Scan for the cell matching the given text and deliver its (X, Y) coordinate at center. 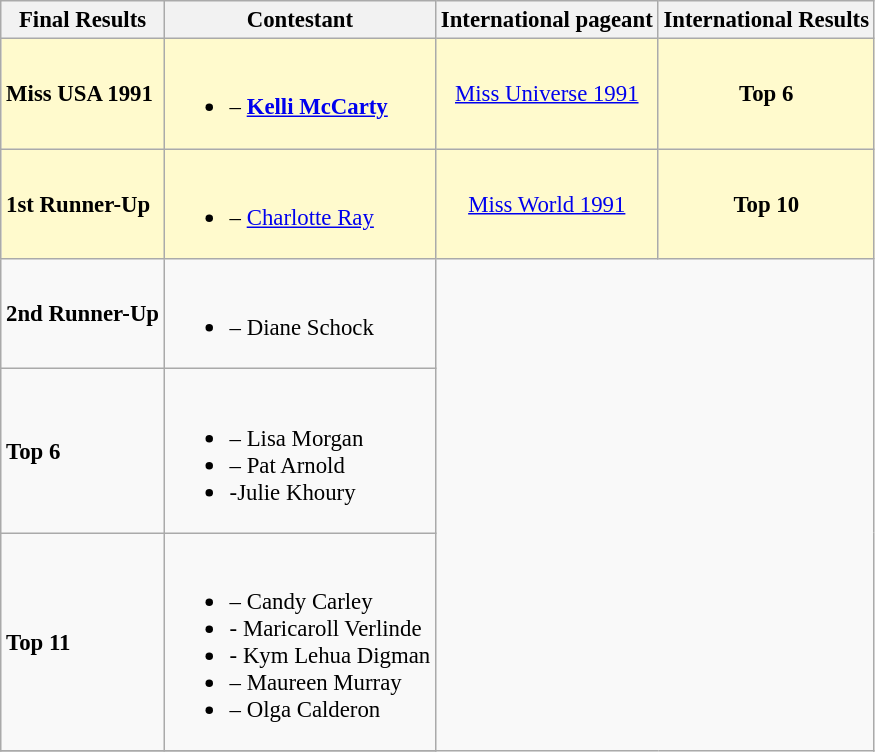
– Candy Carley - Maricaroll Verlinde - Kym Lehua Digman – Maureen Murray – Olga Calderon (300, 642)
1st Runner-Up (83, 204)
2nd Runner-Up (83, 314)
– Kelli McCarty (300, 94)
International Results (766, 20)
Miss USA 1991 (83, 94)
– Charlotte Ray (300, 204)
Top 11 (83, 642)
Miss Universe 1991 (546, 94)
– Lisa Morgan – Pat Arnold -Julie Khoury (300, 451)
– Diane Schock (300, 314)
Top 10 (766, 204)
Final Results (83, 20)
Contestant (300, 20)
Miss World 1991 (546, 204)
International pageant (546, 20)
